Search for the cell housing the specified text and yield its [x, y] center coordinate. 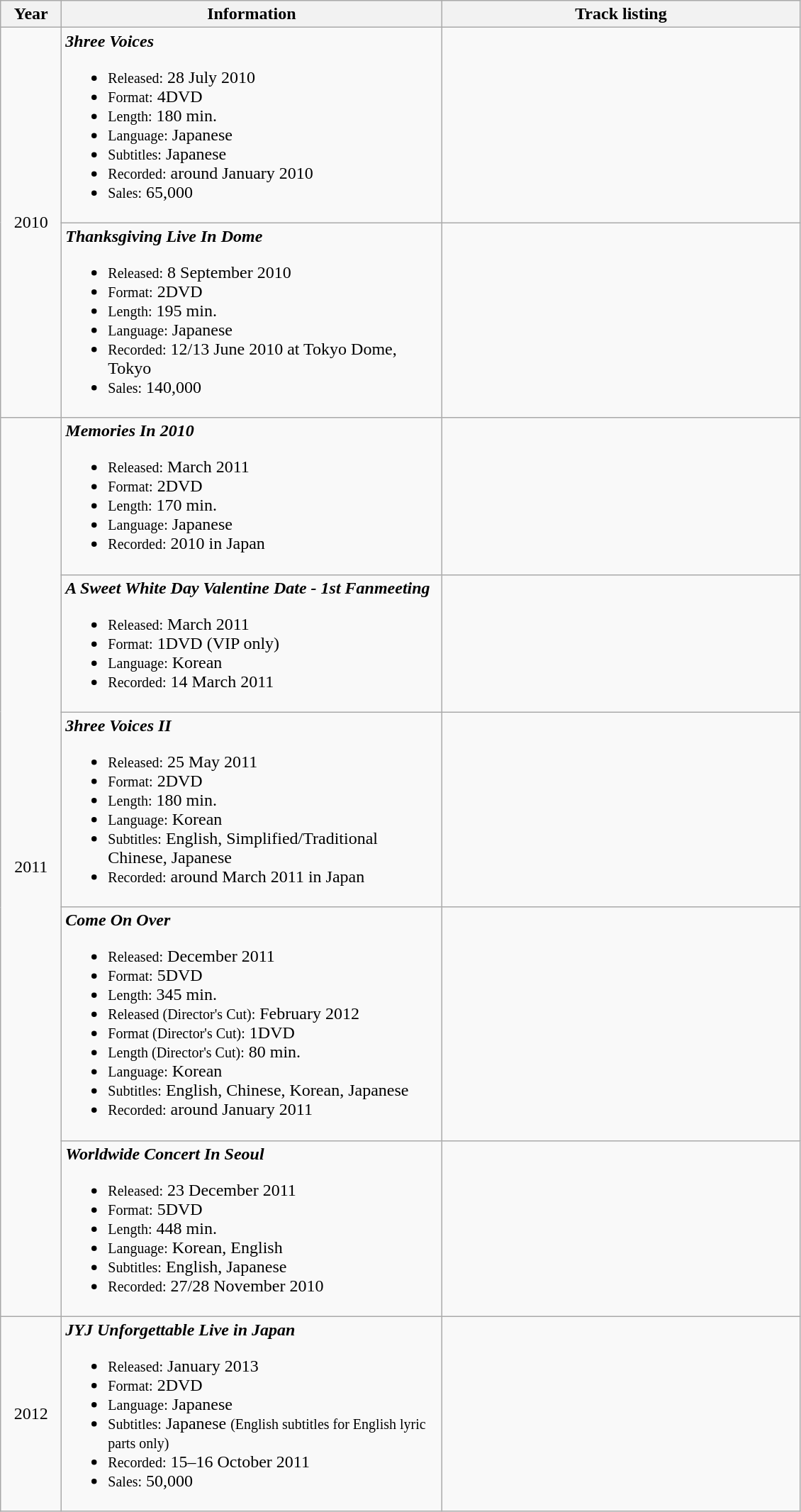
Year [31, 14]
2011 [31, 867]
3hree VoicesReleased: 28 July 2010Format: 4DVDLength: 180 min.Language: JapaneseSubtitles: JapaneseRecorded: around January 2010Sales: 65,000 [252, 125]
Memories In 2010Released: March 2011Format: 2DVDLength: 170 min.Language: JapaneseRecorded: 2010 in Japan [252, 496]
Track listing [621, 14]
Information [252, 14]
A Sweet White Day Valentine Date - 1st FanmeetingReleased: March 2011Format: 1DVD (VIP only)Language: KoreanRecorded: 14 March 2011 [252, 643]
2010 [31, 223]
2012 [31, 1414]
